Detect which cell encompasses the target text, then output its [X, Y] center coordinate. 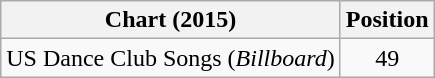
Position [387, 20]
US Dance Club Songs (Billboard) [171, 58]
Chart (2015) [171, 20]
49 [387, 58]
